Detect which cell encompasses the target text, then output its (x, y) center coordinate. 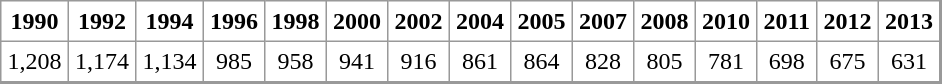
2010 (726, 21)
2013 (909, 21)
2005 (542, 21)
2008 (665, 21)
2000 (357, 21)
1,208 (35, 62)
2007 (603, 21)
805 (665, 62)
941 (357, 62)
2002 (419, 21)
2004 (480, 21)
1,174 (102, 62)
781 (726, 62)
1998 (296, 21)
828 (603, 62)
1,134 (170, 62)
916 (419, 62)
861 (480, 62)
1996 (234, 21)
958 (296, 62)
698 (787, 62)
675 (848, 62)
864 (542, 62)
2012 (848, 21)
1994 (170, 21)
985 (234, 62)
631 (909, 62)
1992 (102, 21)
2011 (787, 21)
1990 (35, 21)
